Find where the given text appears and provide that cell's center as (x, y) coordinate. 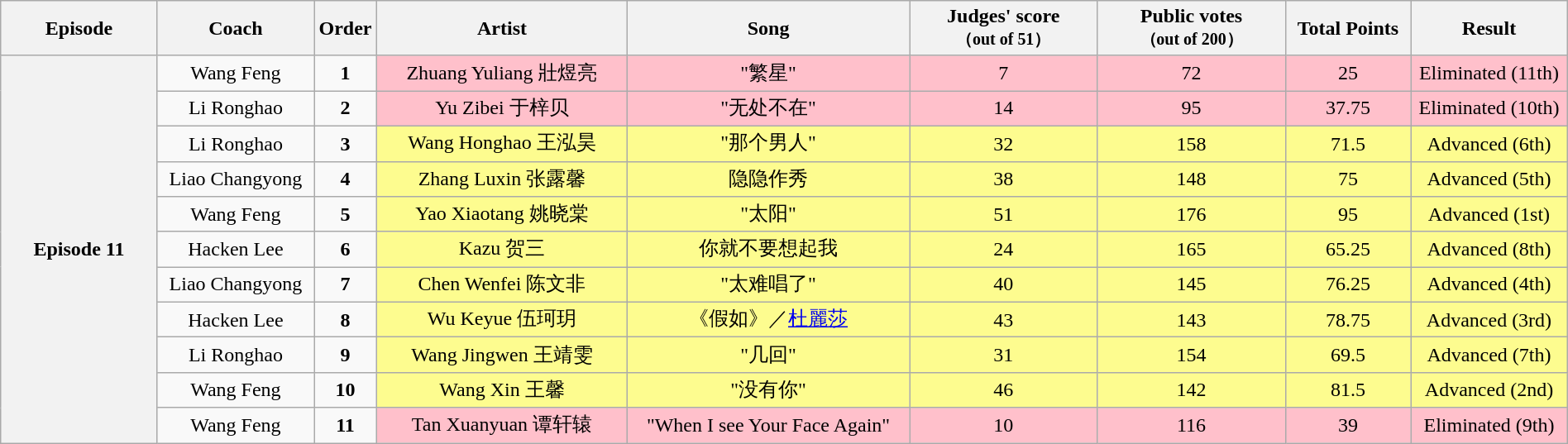
Eliminated (11th) (1489, 73)
75 (1348, 179)
Total Points (1348, 28)
1 (346, 73)
116 (1191, 425)
8 (346, 319)
Advanced (3rd) (1489, 319)
Chen Wenfei 陈文非 (501, 284)
5 (346, 215)
37.75 (1348, 109)
Episode (79, 28)
Advanced (2nd) (1489, 390)
Eliminated (10th) (1489, 109)
4 (346, 179)
Wang Jingwen 王靖雯 (501, 356)
你就不要想起我 (769, 250)
"无处不在" (769, 109)
71.5 (1348, 144)
158 (1191, 144)
Zhuang Yuliang 壯煜亮 (501, 73)
3 (346, 144)
Episode 11 (79, 249)
Result (1489, 28)
Advanced (6th) (1489, 144)
《假如》／杜麗莎 (769, 319)
Order (346, 28)
51 (1004, 215)
Yao Xiaotang 姚晓棠 (501, 215)
76.25 (1348, 284)
"那个男人" (769, 144)
32 (1004, 144)
Advanced (8th) (1489, 250)
176 (1191, 215)
69.5 (1348, 356)
Advanced (7th) (1489, 356)
72 (1191, 73)
14 (1004, 109)
43 (1004, 319)
Advanced (5th) (1489, 179)
46 (1004, 390)
148 (1191, 179)
40 (1004, 284)
25 (1348, 73)
"繁星" (769, 73)
9 (346, 356)
Wang Xin 王馨 (501, 390)
6 (346, 250)
2 (346, 109)
Wu Keyue 伍珂玥 (501, 319)
Public votes（out of 200） (1191, 28)
81.5 (1348, 390)
24 (1004, 250)
145 (1191, 284)
31 (1004, 356)
Tan Xuanyuan 谭轩辕 (501, 425)
154 (1191, 356)
Coach (235, 28)
Artist (501, 28)
"太难唱了" (769, 284)
隐隐作秀 (769, 179)
165 (1191, 250)
78.75 (1348, 319)
Judges' score（out of 51） (1004, 28)
142 (1191, 390)
39 (1348, 425)
Yu Zibei 于梓贝 (501, 109)
"没有你" (769, 390)
Song (769, 28)
"几回" (769, 356)
"When I see Your Face Again" (769, 425)
Kazu 贺三 (501, 250)
38 (1004, 179)
Advanced (4th) (1489, 284)
65.25 (1348, 250)
143 (1191, 319)
Wang Honghao 王泓昊 (501, 144)
"太阳" (769, 215)
11 (346, 425)
Eliminated (9th) (1489, 425)
Zhang Luxin 张露馨 (501, 179)
Advanced (1st) (1489, 215)
